For the text-containing cell, return its midpoint in [X, Y] coordinate format. 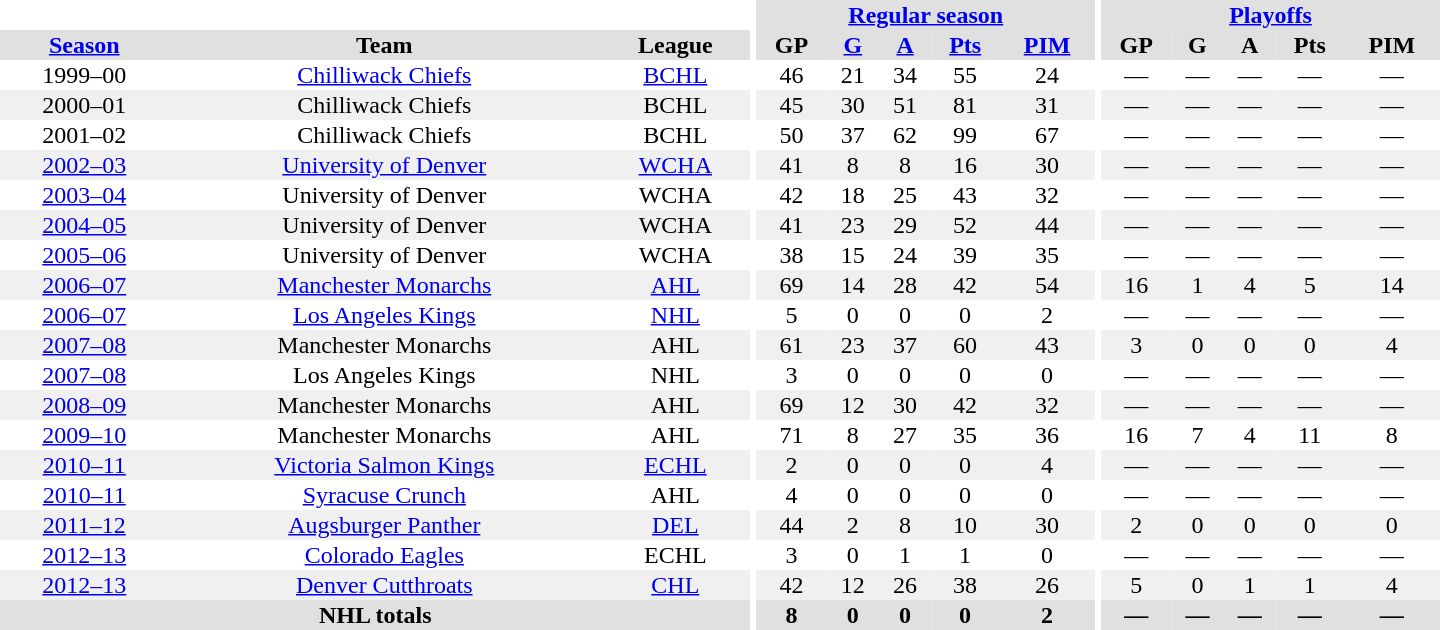
34 [905, 75]
Denver Cutthroats [384, 585]
Playoffs [1270, 15]
52 [965, 225]
99 [965, 135]
51 [905, 105]
29 [905, 225]
36 [1047, 435]
Augsburger Panther [384, 525]
10 [965, 525]
Team [384, 45]
2000–01 [84, 105]
2009–10 [84, 435]
2001–02 [84, 135]
2004–05 [84, 225]
Season [84, 45]
21 [853, 75]
Regular season [926, 15]
2008–09 [84, 405]
2011–12 [84, 525]
2002–03 [84, 165]
54 [1047, 285]
50 [791, 135]
CHL [675, 585]
31 [1047, 105]
2005–06 [84, 255]
NHL totals [376, 615]
60 [965, 345]
71 [791, 435]
45 [791, 105]
7 [1197, 435]
81 [965, 105]
18 [853, 195]
39 [965, 255]
28 [905, 285]
League [675, 45]
55 [965, 75]
27 [905, 435]
Victoria Salmon Kings [384, 465]
46 [791, 75]
62 [905, 135]
DEL [675, 525]
11 [1310, 435]
25 [905, 195]
1999–00 [84, 75]
67 [1047, 135]
61 [791, 345]
Syracuse Crunch [384, 495]
15 [853, 255]
Colorado Eagles [384, 555]
2003–04 [84, 195]
